Detect which cell encompasses the target text, then output its [x, y] center coordinate. 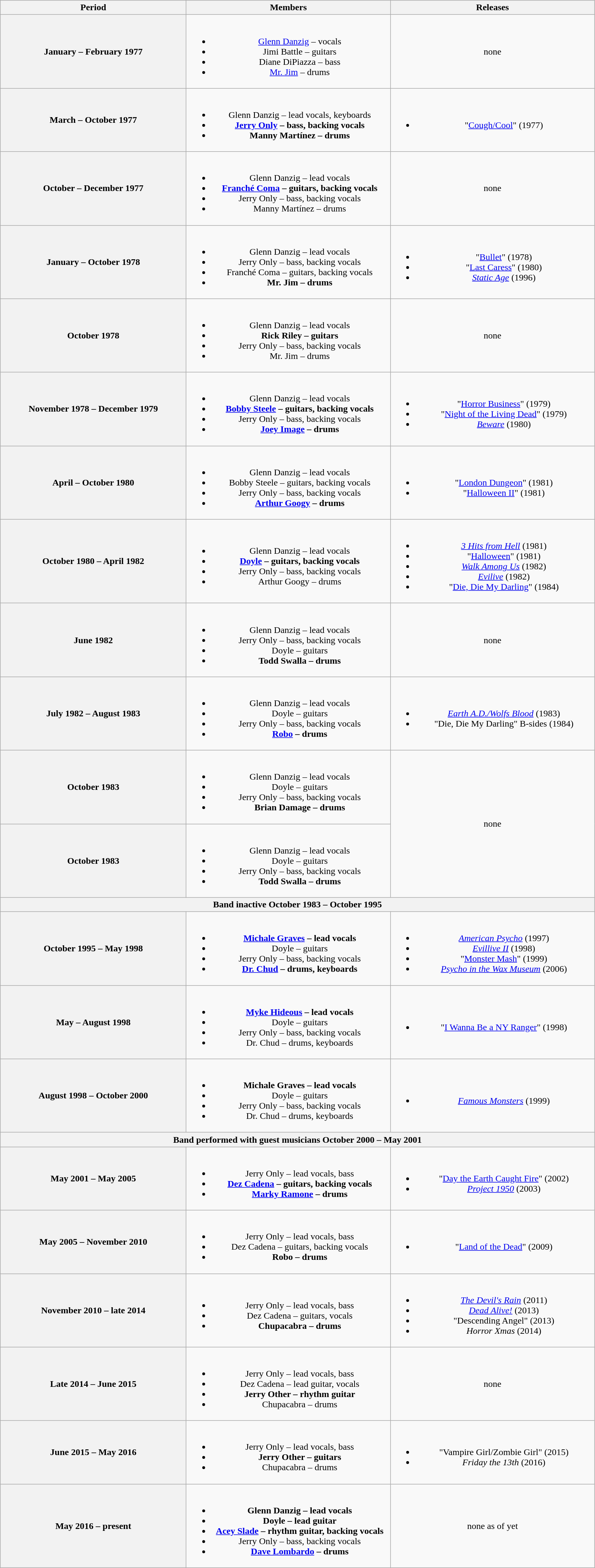
Glenn Danzig – lead vocalsFranché Coma – guitars, backing vocalsJerry Only – bass, backing vocalsManny Martínez – drums [289, 188]
Glenn Danzig – lead vocalsDoyle – lead guitarAcey Slade – rhythm guitar, backing vocalsJerry Only – bass, backing vocalsDave Lombardo – drums [289, 1526]
Glenn Danzig – lead vocalsBobby Steele – guitars, backing vocalsJerry Only – bass, backing vocalsArthur Googy – drums [289, 482]
October – December 1977 [93, 188]
November 1978 – December 1979 [93, 409]
May 2016 – present [93, 1526]
3 Hits from Hell (1981)"Halloween" (1981)Walk Among Us (1982)Evilive (1982)"Die, Die My Darling" (1984) [492, 561]
Glenn Danzig – lead vocalsDoyle – guitarsJerry Only – bass, backing vocalsRobo – drums [289, 713]
American Psycho (1997)Evillive II (1998)"Monster Mash" (1999)Psycho in the Wax Museum (2006) [492, 949]
"London Dungeon" (1981)"Halloween II" (1981) [492, 482]
January – February 1977 [93, 52]
April – October 1980 [93, 482]
"Day the Earth Caught Fire" (2002)Project 1950 (2003) [492, 1179]
The Devil's Rain (2011)Dead Alive! (2013)"Descending Angel" (2013)Horror Xmas (2014) [492, 1310]
August 1998 – October 2000 [93, 1096]
"Bullet" (1978)"Last Caress" (1980)Static Age (1996) [492, 262]
May – August 1998 [93, 1022]
"I Wanna Be a NY Ranger" (1998) [492, 1022]
July 1982 – August 1983 [93, 713]
October 1978 [93, 335]
Myke Hideous – lead vocals Doyle – guitarsJerry Only – bass, backing vocalsDr. Chud – drums, keyboards [289, 1022]
October 1980 – April 1982 [93, 561]
Late 2014 – June 2015 [93, 1384]
Glenn Danzig – lead vocalsRick Riley – guitars Jerry Only – bass, backing vocalsMr. Jim – drums [289, 335]
Glenn Danzig – vocalsJimi Battle – guitarsDiane DiPiazza – bassMr. Jim – drums [289, 52]
Jerry Only – lead vocals, bassDez Cadena – guitars, vocalsChupacabra – drums [289, 1310]
June 2015 – May 2016 [93, 1452]
Jerry Only – lead vocals, bassDez Cadena – lead guitar, vocalsJerry Other – rhythm guitarChupacabra – drums [289, 1384]
Jerry Only – lead vocals, bassJerry Other – guitarsChupacabra – drums [289, 1452]
October 1995 – May 1998 [93, 949]
"Land of the Dead" (2009) [492, 1242]
Glenn Danzig – lead vocalsDoyle – guitarsJerry Only – bass, backing vocalsBrian Damage – drums [289, 787]
Band performed with guest musicians October 2000 – May 2001 [298, 1140]
"Vampire Girl/Zombie Girl" (2015)Friday the 13th (2016) [492, 1452]
none as of yet [492, 1526]
Earth A.D./Wolfs Blood (1983)"Die, Die My Darling" B-sides (1984) [492, 713]
June 1982 [93, 640]
Glenn Danzig – lead vocalsJerry Only – bass, backing vocalsDoyle – guitarsTodd Swalla – drums [289, 640]
"Cough/Cool" (1977) [492, 120]
January – October 1978 [93, 262]
Glenn Danzig – lead vocalsBobby Steele – guitars, backing vocalsJerry Only – bass, backing vocalsJoey Image – drums [289, 409]
March – October 1977 [93, 120]
"Horror Business" (1979)"Night of the Living Dead" (1979)Beware (1980) [492, 409]
Members [289, 8]
Glenn Danzig – lead vocals, keyboardsJerry Only – bass, backing vocalsManny Martínez – drums [289, 120]
Period [93, 8]
Releases [492, 8]
Glenn Danzig – lead vocalsJerry Only – bass, backing vocalsFranché Coma – guitars, backing vocalsMr. Jim – drums [289, 262]
Glenn Danzig – lead vocalsDoyle – guitarsJerry Only – bass, backing vocalsTodd Swalla – drums [289, 861]
May 2001 – May 2005 [93, 1179]
Band inactive October 1983 – October 1995 [298, 905]
May 2005 – November 2010 [93, 1242]
Jerry Only – lead vocals, bassDez Cadena – guitars, backing vocalsMarky Ramone – drums [289, 1179]
Glenn Danzig – lead vocalsDoyle – guitars, backing vocalsJerry Only – bass, backing vocalsArthur Googy – drums [289, 561]
Jerry Only – lead vocals, bassDez Cadena – guitars, backing vocalsRobo – drums [289, 1242]
November 2010 – late 2014 [93, 1310]
Famous Monsters (1999) [492, 1096]
